Return (X, Y) of the center of cell containing provided text 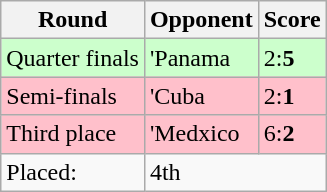
2:5 (292, 58)
Semi-finals (73, 96)
4th (235, 172)
'Panama (201, 58)
Score (292, 20)
Quarter finals (73, 58)
'Medxico (201, 134)
Placed: (73, 172)
6:2 (292, 134)
Opponent (201, 20)
Third place (73, 134)
Round (73, 20)
'Cuba (201, 96)
2:1 (292, 96)
